Output the (X, Y) coordinate of the center of the cell containing the given text.  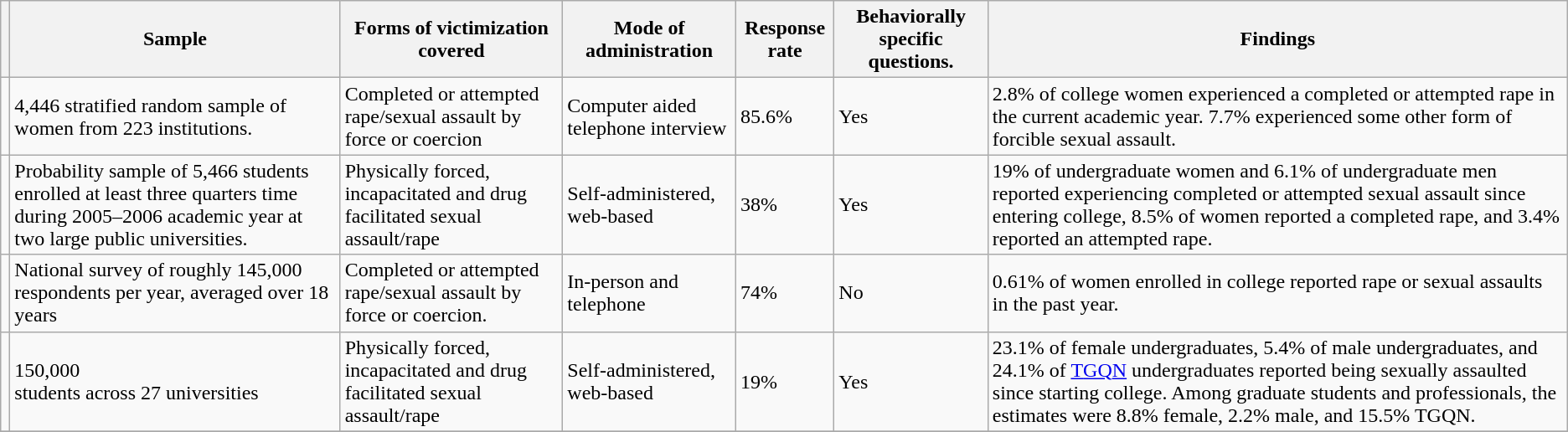
0.61% of women enrolled in college reported rape or sexual assaults in the past year. (1277, 293)
Probability sample of 5,466 students enrolled at least three quarters time during 2005–2006 academic year at two large public universities. (175, 204)
Sample (175, 39)
150,000students across 27 universities (175, 382)
Response rate (784, 39)
Completed or attempted rape/sexual assault by force or coercion. (451, 293)
Completed or attempted rape/sexual assault by force or coercion (451, 116)
No (911, 293)
Mode of administration (650, 39)
In-person and telephone (650, 293)
National survey of roughly 145,000 respondents per year, averaged over 18 years (175, 293)
38% (784, 204)
74% (784, 293)
Behaviorally specific questions. (911, 39)
4,446 stratified random sample of women from 223 institutions. (175, 116)
Computer aided telephone interview (650, 116)
Findings (1277, 39)
19% (784, 382)
Forms of victimization covered (451, 39)
85.6% (784, 116)
